Determine the [X, Y] coordinate at the center of the cell enclosing the given text.  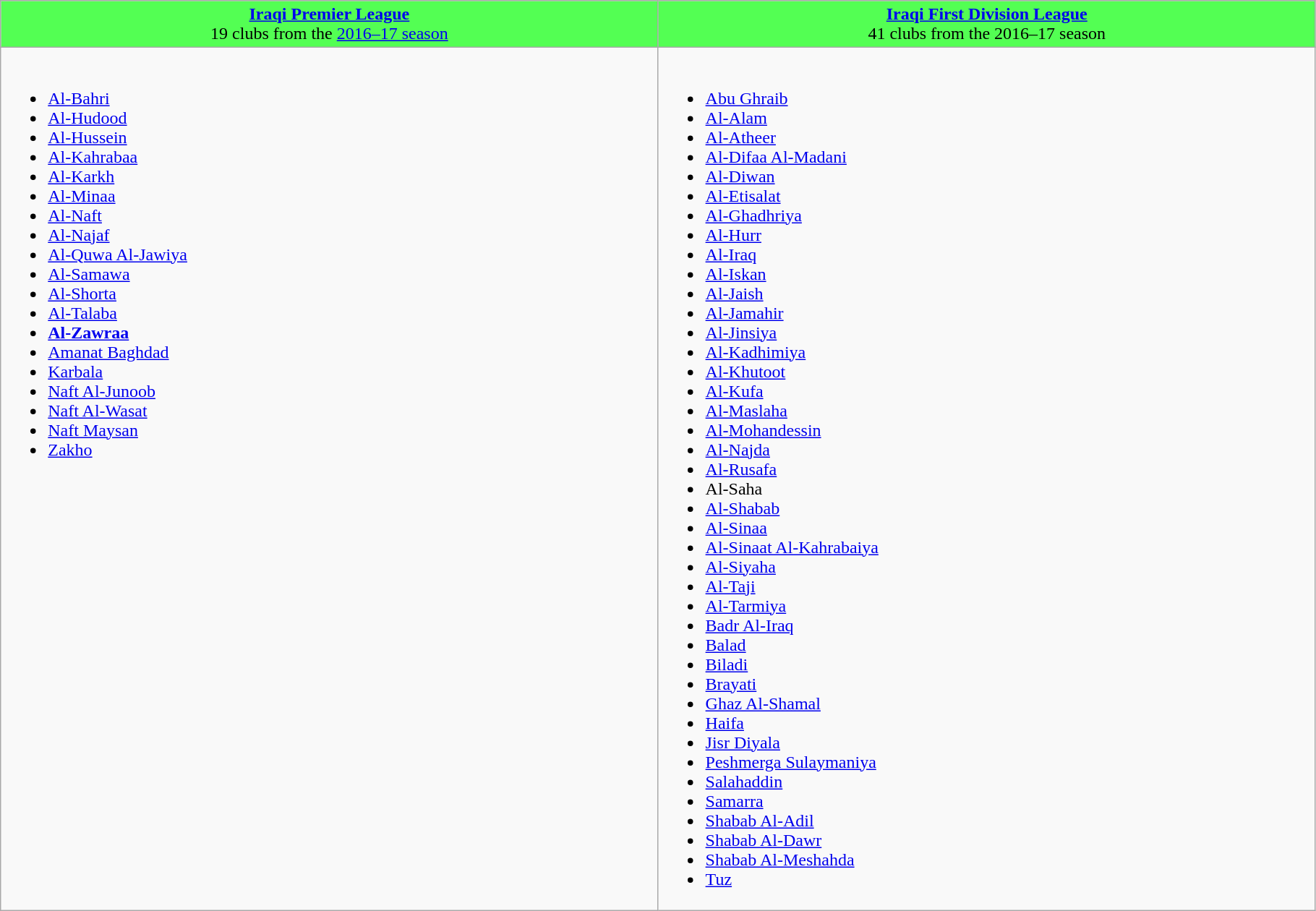
Iraqi Premier League 19 clubs from the 2016–17 season [330, 25]
Iraqi First Division League 41 clubs from the 2016–17 season [986, 25]
